Search for the cell housing the specified text and yield its (X, Y) center coordinate. 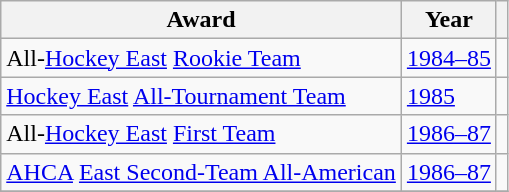
AHCA East Second-Team All-American (202, 172)
Year (448, 20)
All-Hockey East First Team (202, 134)
All-Hockey East Rookie Team (202, 58)
1984–85 (448, 58)
Award (202, 20)
Hockey East All-Tournament Team (202, 96)
1985 (448, 96)
